Provide the [X, Y] coordinate of the cell's center where the given text is located.  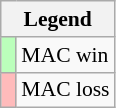
MAC win [65, 55]
Legend [58, 19]
MAC loss [65, 90]
